Locate the cell with the specified text and output its [x, y] center coordinate. 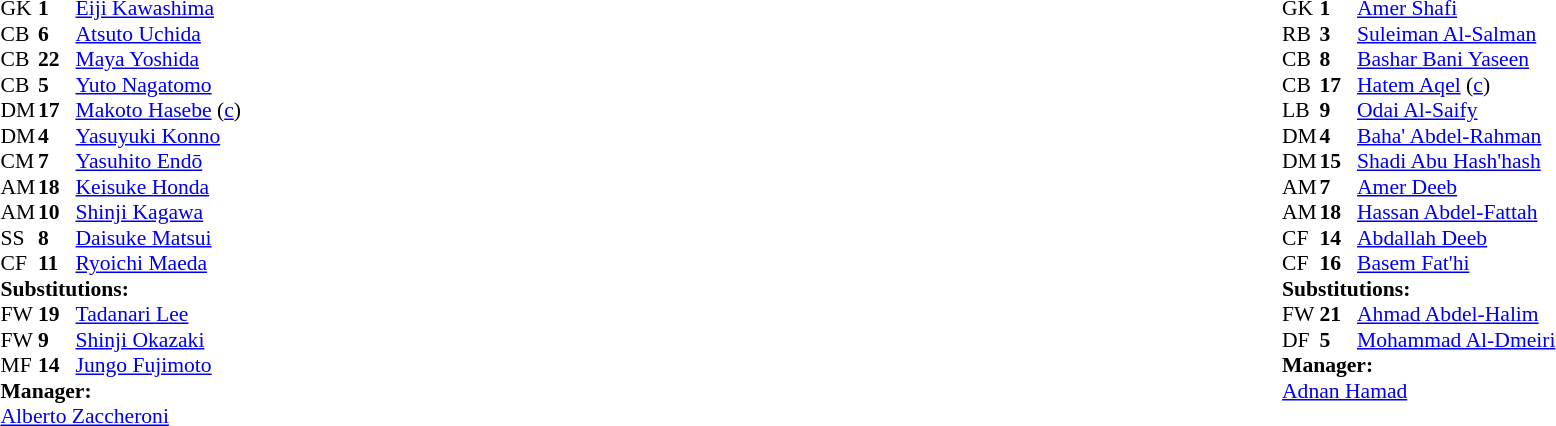
Ryoichi Maeda [158, 263]
Yuto Nagatomo [158, 85]
Tadanari Lee [158, 315]
Hatem Aqel (c) [1456, 85]
16 [1339, 263]
Makoto Hasebe (c) [158, 111]
10 [57, 213]
22 [57, 59]
15 [1339, 161]
19 [57, 315]
MF [19, 365]
Maya Yoshida [158, 59]
Daisuke Matsui [158, 238]
Bashar Bani Yaseen [1456, 59]
DF [1301, 340]
Suleiman Al-Salman [1456, 34]
CM [19, 161]
SS [19, 238]
11 [57, 263]
Jungo Fujimoto [158, 365]
Yasuhito Endō [158, 161]
21 [1339, 315]
6 [57, 34]
Shinji Kagawa [158, 213]
Hassan Abdel-Fattah [1456, 213]
Keisuke Honda [158, 187]
LB [1301, 111]
Atsuto Uchida [158, 34]
Amer Deeb [1456, 187]
Odai Al-Saify [1456, 111]
Abdallah Deeb [1456, 238]
Shinji Okazaki [158, 340]
Mohammad Al-Dmeiri [1456, 340]
Basem Fat'hi [1456, 263]
Shadi Abu Hash'hash [1456, 161]
Ahmad Abdel-Halim [1456, 315]
3 [1339, 34]
Adnan Hamad [1418, 391]
RB [1301, 34]
Baha' Abdel-Rahman [1456, 136]
Yasuyuki Konno [158, 136]
